From the cell containing the given text, extract its center point as (X, Y) coordinate. 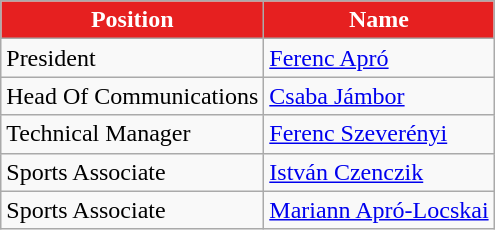
Name (379, 20)
Ferenc Apró (379, 58)
Head Of Communications (132, 96)
Position (132, 20)
Mariann Apró-Locskai (379, 210)
President (132, 58)
Ferenc Szeverényi (379, 134)
Technical Manager (132, 134)
István Czenczik (379, 172)
Csaba Jámbor (379, 96)
